Scan for the cell matching the given text and deliver its (x, y) coordinate at center. 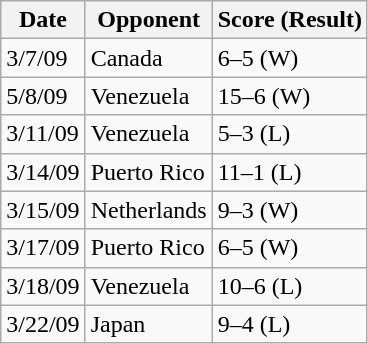
11–1 (L) (290, 172)
5–3 (L) (290, 134)
3/15/09 (43, 210)
5/8/09 (43, 96)
3/14/09 (43, 172)
Netherlands (148, 210)
3/11/09 (43, 134)
Score (Result) (290, 20)
Canada (148, 58)
Opponent (148, 20)
3/18/09 (43, 286)
15–6 (W) (290, 96)
3/7/09 (43, 58)
Date (43, 20)
9–4 (L) (290, 324)
3/17/09 (43, 248)
Japan (148, 324)
9–3 (W) (290, 210)
3/22/09 (43, 324)
10–6 (L) (290, 286)
